Return [X, Y] of the center of cell containing provided text 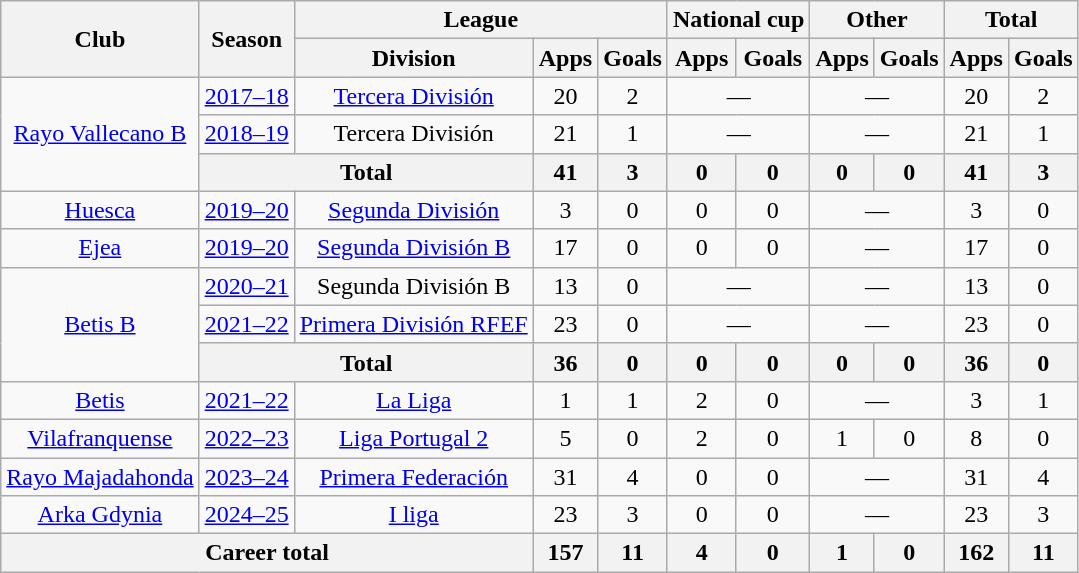
157 [565, 553]
Liga Portugal 2 [414, 438]
Betis B [100, 324]
National cup [738, 20]
I liga [414, 515]
8 [976, 438]
Division [414, 58]
Rayo Majadahonda [100, 477]
5 [565, 438]
Season [246, 39]
162 [976, 553]
Rayo Vallecano B [100, 134]
Huesca [100, 210]
Vilafranquense [100, 438]
Other [877, 20]
Primera División RFEF [414, 324]
Betis [100, 400]
Arka Gdynia [100, 515]
2022–23 [246, 438]
Ejea [100, 248]
Primera Federación [414, 477]
2017–18 [246, 96]
Career total [267, 553]
League [480, 20]
La Liga [414, 400]
2023–24 [246, 477]
2020–21 [246, 286]
2018–19 [246, 134]
Segunda División [414, 210]
Club [100, 39]
2024–25 [246, 515]
